Search for the cell housing the specified text and yield its [X, Y] center coordinate. 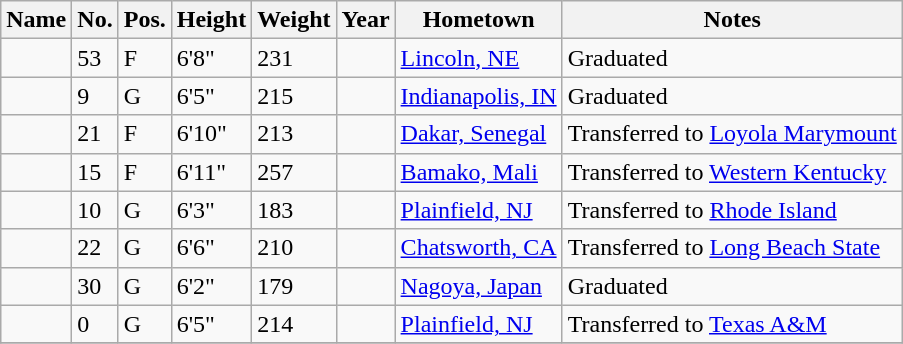
21 [95, 134]
6'10" [211, 134]
257 [294, 172]
53 [95, 58]
Pos. [144, 20]
6'8" [211, 58]
Lincoln, NE [478, 58]
Transferred to Texas A&M [732, 324]
Transferred to Loyola Marymount [732, 134]
213 [294, 134]
15 [95, 172]
Chatsworth, CA [478, 248]
Notes [732, 20]
Nagoya, Japan [478, 286]
22 [95, 248]
215 [294, 96]
6'6" [211, 248]
Height [211, 20]
Transferred to Long Beach State [732, 248]
Year [366, 20]
231 [294, 58]
0 [95, 324]
214 [294, 324]
Hometown [478, 20]
6'3" [211, 210]
Bamako, Mali [478, 172]
No. [95, 20]
6'11" [211, 172]
6'2" [211, 286]
183 [294, 210]
Dakar, Senegal [478, 134]
179 [294, 286]
Name [36, 20]
Weight [294, 20]
210 [294, 248]
9 [95, 96]
Transferred to Rhode Island [732, 210]
Transferred to Western Kentucky [732, 172]
Indianapolis, IN [478, 96]
30 [95, 286]
10 [95, 210]
